Identify which cell holds the provided text, then report its (x, y) central coordinate. 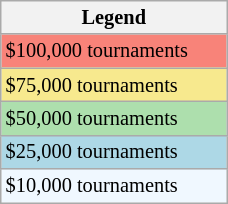
Legend (114, 17)
$75,000 tournaments (114, 85)
$25,000 tournaments (114, 152)
$50,000 tournaments (114, 118)
$10,000 tournaments (114, 186)
$100,000 tournaments (114, 51)
